Pinpoint the cell where the given text exists, returning its (X, Y) midpoint coordinate. 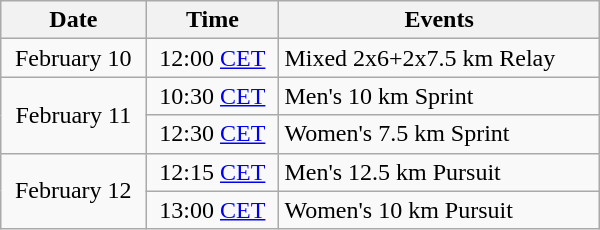
10:30 CET (212, 96)
Time (212, 20)
13:00 CET (212, 210)
February 10 (74, 58)
Mixed 2x6+2x7.5 km Relay (439, 58)
12:30 CET (212, 134)
February 12 (74, 191)
Events (439, 20)
Women's 10 km Pursuit (439, 210)
12:15 CET (212, 172)
Date (74, 20)
Men's 10 km Sprint (439, 96)
February 11 (74, 115)
Women's 7.5 km Sprint (439, 134)
Men's 12.5 km Pursuit (439, 172)
12:00 CET (212, 58)
